Capture the cell that displays the provided text and extract its (X, Y) central coordinate. 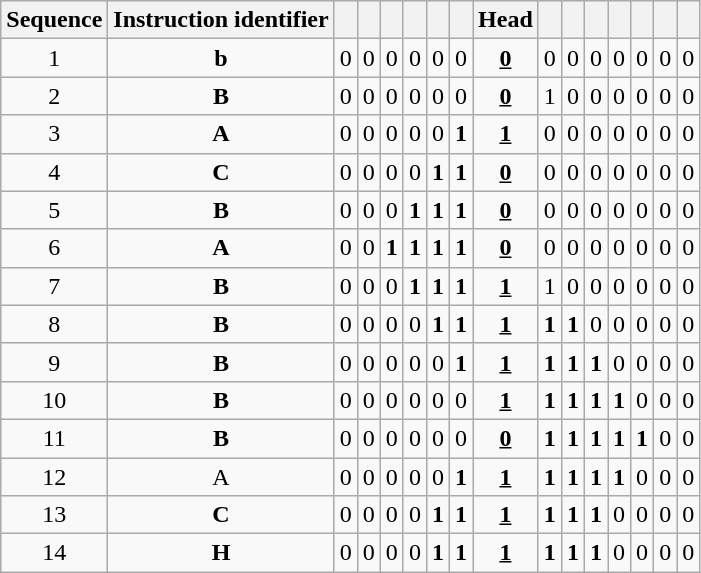
6 (54, 248)
Head (506, 20)
10 (54, 400)
b (221, 58)
12 (54, 477)
H (221, 553)
2 (54, 96)
Sequence (54, 20)
3 (54, 134)
11 (54, 438)
8 (54, 324)
13 (54, 515)
4 (54, 172)
5 (54, 210)
9 (54, 362)
Instruction identifier (221, 20)
7 (54, 286)
14 (54, 553)
